Identify which cell holds the provided text, then report its (x, y) central coordinate. 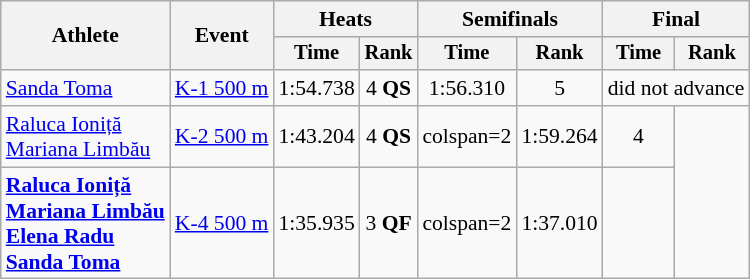
1:43.204 (316, 136)
Heats (345, 19)
1:35.935 (316, 223)
Raluca IonițăMariana LimbăuElena RaduSanda Toma (86, 223)
1:56.310 (466, 88)
5 (559, 88)
Athlete (86, 36)
Event (222, 36)
K-1 500 m (222, 88)
1:37.010 (559, 223)
4 (639, 136)
K-4 500 m (222, 223)
1:59.264 (559, 136)
1:54.738 (316, 88)
did not advance (676, 88)
Semifinals (510, 19)
Final (676, 19)
3 QF (389, 223)
K-2 500 m (222, 136)
Raluca IonițăMariana Limbău (86, 136)
Sanda Toma (86, 88)
